Identify which cell holds the provided text, then report its (X, Y) central coordinate. 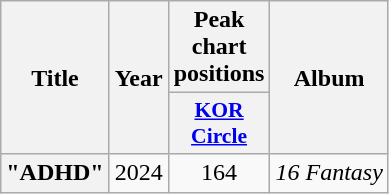
KORCircle (219, 124)
2024 (138, 173)
164 (219, 173)
16 Fantasy (329, 173)
Year (138, 78)
Title (55, 78)
Album (329, 78)
"ADHD" (55, 173)
Peak chart positions (219, 47)
